Provide the [X, Y] coordinate of the cell's center where the given text is located.  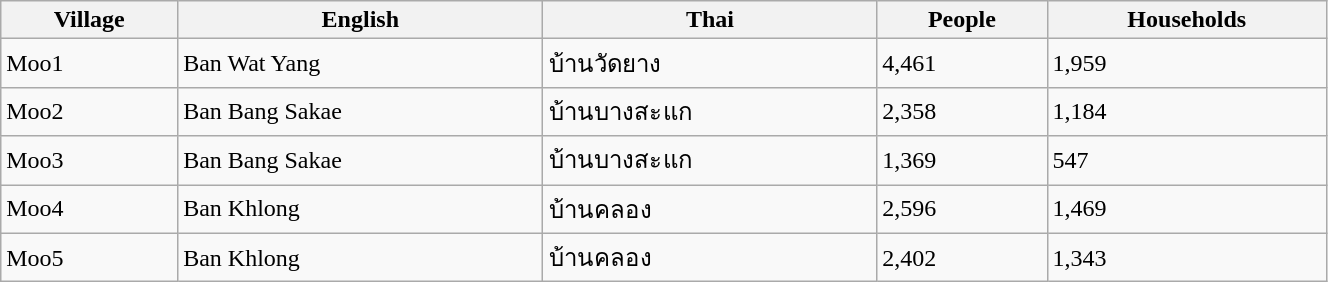
บ้านวัดยาง [710, 64]
1,343 [1186, 258]
1,959 [1186, 64]
Ban Wat Yang [360, 64]
Moo1 [90, 64]
People [962, 20]
1,184 [1186, 112]
Thai [710, 20]
547 [1186, 160]
1,369 [962, 160]
1,469 [1186, 208]
2,596 [962, 208]
Moo5 [90, 258]
2,402 [962, 258]
Moo4 [90, 208]
4,461 [962, 64]
Village [90, 20]
Moo3 [90, 160]
2,358 [962, 112]
Households [1186, 20]
Moo2 [90, 112]
English [360, 20]
